Search for the cell housing the specified text and yield its (x, y) center coordinate. 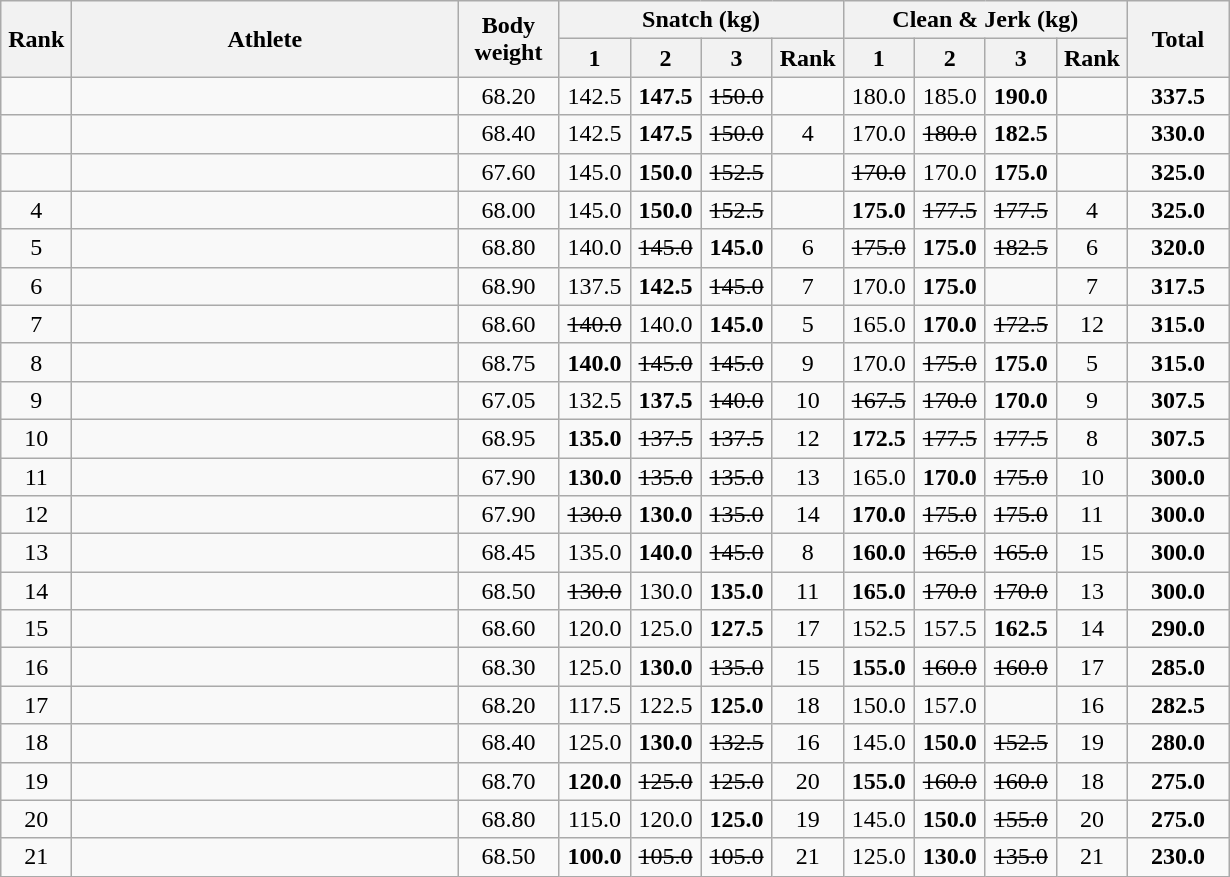
117.5 (594, 705)
68.75 (508, 362)
285.0 (1178, 667)
115.0 (594, 819)
Body weight (508, 39)
68.00 (508, 210)
280.0 (1178, 743)
190.0 (1020, 96)
317.5 (1178, 286)
Clean & Jerk (kg) (985, 20)
Snatch (kg) (701, 20)
185.0 (950, 96)
67.60 (508, 172)
68.70 (508, 781)
68.90 (508, 286)
157.5 (950, 629)
127.5 (736, 629)
157.0 (950, 705)
290.0 (1178, 629)
162.5 (1020, 629)
Athlete (265, 39)
Total (1178, 39)
320.0 (1178, 248)
68.95 (508, 438)
330.0 (1178, 134)
67.05 (508, 400)
68.30 (508, 667)
68.45 (508, 553)
100.0 (594, 857)
337.5 (1178, 96)
167.5 (878, 400)
122.5 (666, 705)
230.0 (1178, 857)
282.5 (1178, 705)
